Scan for the cell matching the given text and deliver its [x, y] coordinate at center. 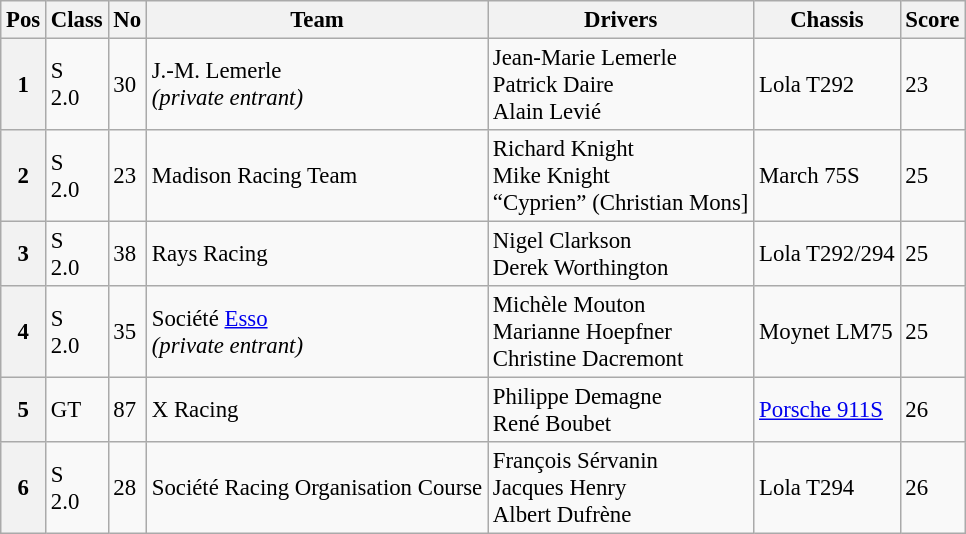
Pos [24, 20]
Nigel Clarkson Derek Worthington [621, 254]
Madison Racing Team [316, 176]
Moynet LM75 [827, 332]
Score [932, 20]
No [127, 20]
J.-M. Lemerle(private entrant) [316, 85]
6 [24, 488]
35 [127, 332]
Team [316, 20]
Rays Racing [316, 254]
30 [127, 85]
38 [127, 254]
Société Racing Organisation Course [316, 488]
4 [24, 332]
Drivers [621, 20]
87 [127, 410]
Jean-Marie Lemerle Patrick Daire Alain Levié [621, 85]
2 [24, 176]
Porsche 911S [827, 410]
Chassis [827, 20]
X Racing [316, 410]
1 [24, 85]
Lola T292/294 [827, 254]
3 [24, 254]
Société Esso(private entrant) [316, 332]
Lola T294 [827, 488]
March 75S [827, 176]
Lola T292 [827, 85]
Richard Knight Mike Knight “Cyprien” (Christian Mons] [621, 176]
GT [78, 410]
Michèle Mouton Marianne Hoepfner Christine Dacremont [621, 332]
Philippe Demagne René Boubet [621, 410]
François Sérvanin Jacques Henry Albert Dufrène [621, 488]
5 [24, 410]
Class [78, 20]
28 [127, 488]
